Scan for the cell matching the given text and deliver its [x, y] coordinate at center. 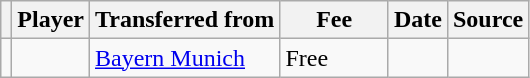
Player [51, 20]
Transferred from [185, 20]
Source [488, 20]
Date [418, 20]
Free [334, 58]
Fee [334, 20]
Bayern Munich [185, 58]
